Scan for the cell matching the given text and deliver its [X, Y] coordinate at center. 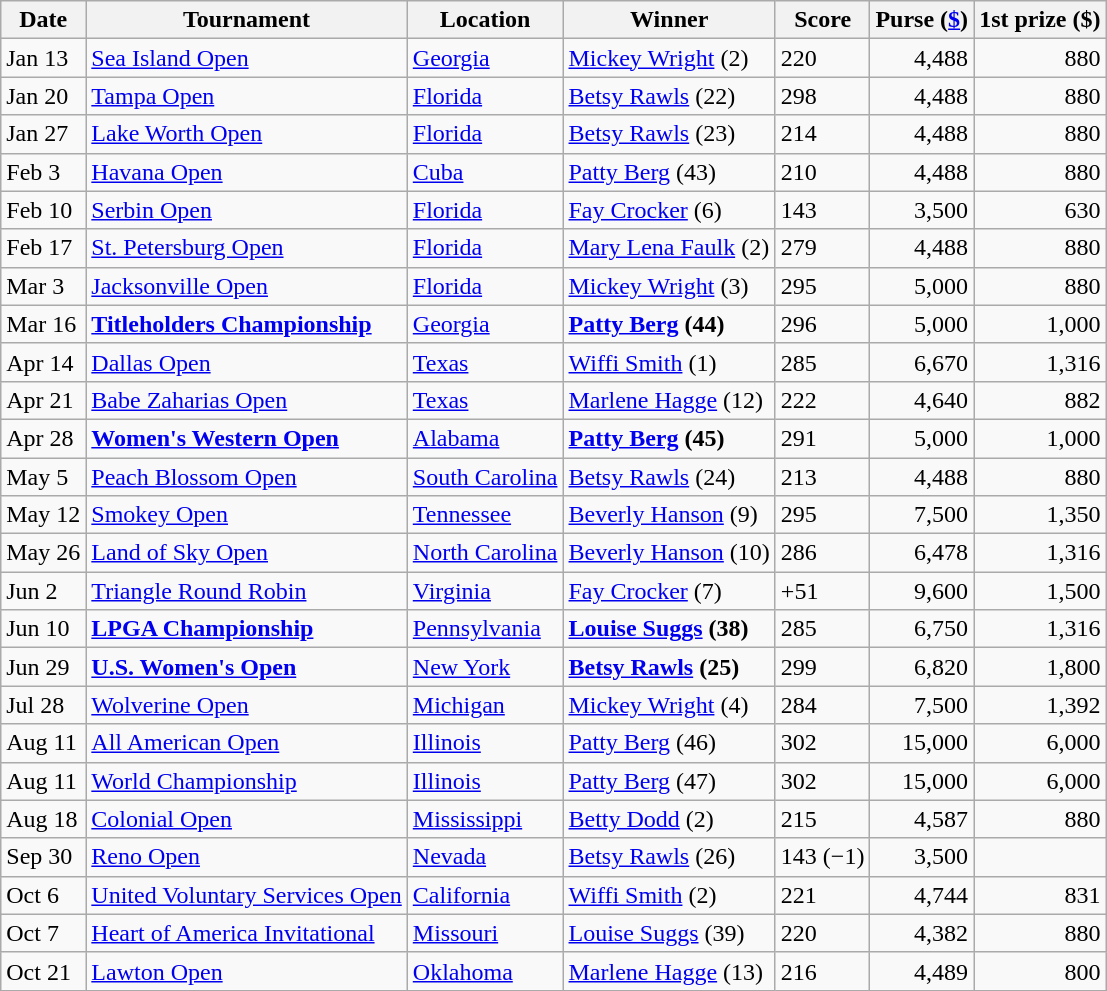
Patty Berg (47) [669, 781]
Score [822, 20]
Pennsylvania [485, 629]
221 [822, 895]
Serbin Open [246, 210]
143 (−1) [822, 857]
Jan 20 [44, 96]
Women's Western Open [246, 438]
215 [822, 819]
Mar 3 [44, 286]
Oct 7 [44, 933]
Betsy Rawls (25) [669, 667]
800 [1040, 971]
Mary Lena Faulk (2) [669, 248]
1,392 [1040, 705]
North Carolina [485, 553]
831 [1040, 895]
Cuba [485, 172]
Alabama [485, 438]
Havana Open [246, 172]
Oct 6 [44, 895]
LPGA Championship [246, 629]
Marlene Hagge (13) [669, 971]
4,587 [922, 819]
298 [822, 96]
Louise Suggs (38) [669, 629]
284 [822, 705]
Betsy Rawls (26) [669, 857]
All American Open [246, 743]
6,670 [922, 362]
Mar 16 [44, 324]
California [485, 895]
Betsy Rawls (23) [669, 134]
Wiffi Smith (1) [669, 362]
Wiffi Smith (2) [669, 895]
Land of Sky Open [246, 553]
Patty Berg (44) [669, 324]
May 5 [44, 477]
New York [485, 667]
Michigan [485, 705]
6,478 [922, 553]
Apr 28 [44, 438]
Louise Suggs (39) [669, 933]
Triangle Round Robin [246, 591]
Peach Blossom Open [246, 477]
Reno Open [246, 857]
Patty Berg (45) [669, 438]
St. Petersburg Open [246, 248]
May 12 [44, 515]
Dallas Open [246, 362]
1,800 [1040, 667]
Purse ($) [922, 20]
Jan 27 [44, 134]
Jan 13 [44, 58]
Virginia [485, 591]
213 [822, 477]
882 [1040, 400]
Location [485, 20]
Wolverine Open [246, 705]
Jul 28 [44, 705]
Heart of America Invitational [246, 933]
U.S. Women's Open [246, 667]
World Championship [246, 781]
Feb 17 [44, 248]
210 [822, 172]
Titleholders Championship [246, 324]
Lawton Open [246, 971]
6,750 [922, 629]
Apr 14 [44, 362]
Tournament [246, 20]
Jacksonville Open [246, 286]
286 [822, 553]
Aug 18 [44, 819]
Nevada [485, 857]
Jun 10 [44, 629]
Feb 10 [44, 210]
Feb 3 [44, 172]
Oklahoma [485, 971]
Missouri [485, 933]
Sep 30 [44, 857]
Fay Crocker (6) [669, 210]
Colonial Open [246, 819]
Winner [669, 20]
214 [822, 134]
143 [822, 210]
279 [822, 248]
Babe Zaharias Open [246, 400]
Beverly Hanson (9) [669, 515]
+51 [822, 591]
Jun 2 [44, 591]
4,744 [922, 895]
1st prize ($) [1040, 20]
South Carolina [485, 477]
Mickey Wright (2) [669, 58]
Jun 29 [44, 667]
Fay Crocker (7) [669, 591]
Lake Worth Open [246, 134]
Betty Dodd (2) [669, 819]
4,382 [922, 933]
Tampa Open [246, 96]
299 [822, 667]
May 26 [44, 553]
Betsy Rawls (24) [669, 477]
Smokey Open [246, 515]
9,600 [922, 591]
6,820 [922, 667]
Apr 21 [44, 400]
Mickey Wright (4) [669, 705]
Sea Island Open [246, 58]
Date [44, 20]
291 [822, 438]
Marlene Hagge (12) [669, 400]
Tennessee [485, 515]
222 [822, 400]
Mississippi [485, 819]
4,640 [922, 400]
1,350 [1040, 515]
Betsy Rawls (22) [669, 96]
Mickey Wright (3) [669, 286]
Beverly Hanson (10) [669, 553]
1,500 [1040, 591]
296 [822, 324]
216 [822, 971]
Patty Berg (46) [669, 743]
Patty Berg (43) [669, 172]
Oct 21 [44, 971]
United Voluntary Services Open [246, 895]
630 [1040, 210]
4,489 [922, 971]
